Return the [x, y] coordinate for the center point of the cell that contains the specified text.  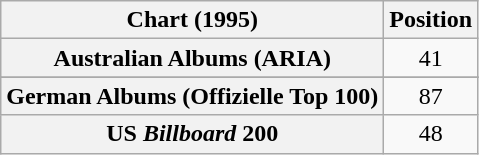
87 [431, 96]
German Albums (Offizielle Top 100) [192, 96]
Position [431, 20]
Australian Albums (ARIA) [192, 58]
48 [431, 134]
US Billboard 200 [192, 134]
Chart (1995) [192, 20]
41 [431, 58]
